Return (x, y) of the center of cell containing provided text 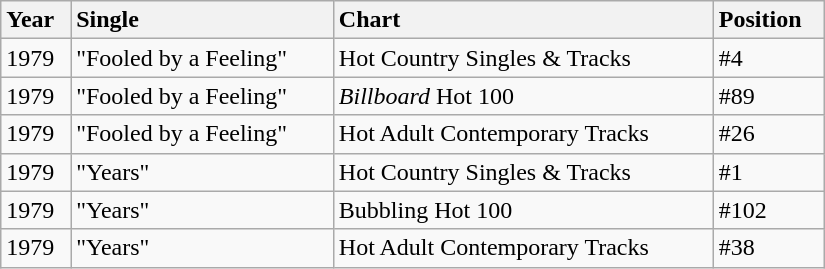
#26 (768, 134)
Position (768, 20)
Chart (523, 20)
#38 (768, 248)
Billboard Hot 100 (523, 96)
#89 (768, 96)
#1 (768, 172)
#4 (768, 58)
Single (202, 20)
Bubbling Hot 100 (523, 210)
Year (36, 20)
#102 (768, 210)
